Return the (x, y) coordinate for the center point of the cell that contains the specified text.  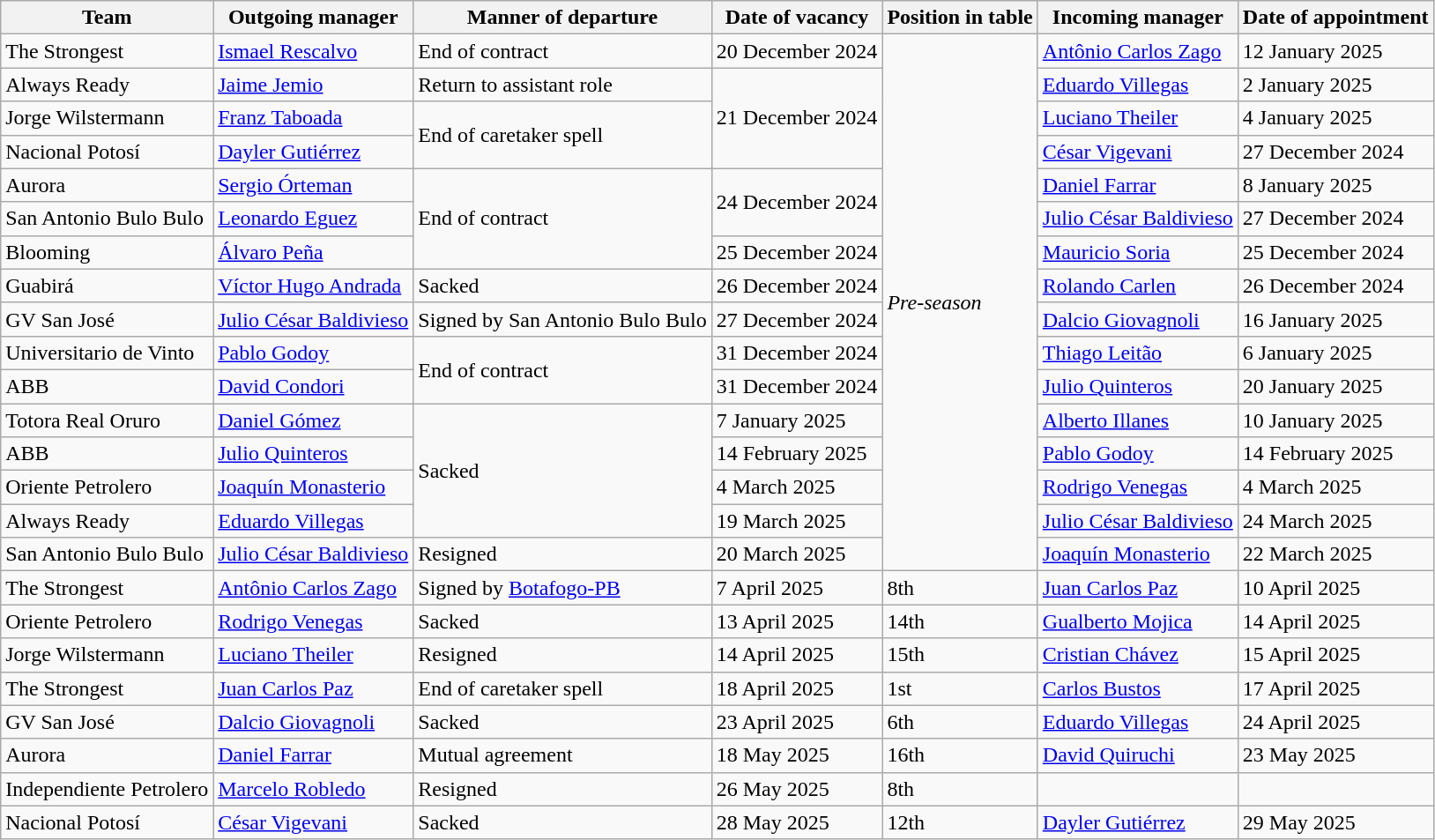
Outgoing manager (314, 18)
6th (960, 722)
21 December 2024 (797, 118)
4 January 2025 (1335, 118)
Incoming manager (1137, 18)
16th (960, 755)
16 January 2025 (1335, 319)
22 March 2025 (1335, 554)
Cristian Chávez (1137, 655)
Signed by San Antonio Bulo Bulo (562, 319)
Daniel Gómez (314, 420)
13 April 2025 (797, 621)
6 January 2025 (1335, 353)
17 April 2025 (1335, 688)
18 May 2025 (797, 755)
7 January 2025 (797, 420)
Alberto Illanes (1137, 420)
Franz Taboada (314, 118)
26 May 2025 (797, 789)
24 April 2025 (1335, 722)
Date of vacancy (797, 18)
Mutual agreement (562, 755)
14th (960, 621)
18 April 2025 (797, 688)
7 April 2025 (797, 588)
24 March 2025 (1335, 521)
Pre-season (960, 303)
Mauricio Soria (1137, 252)
28 May 2025 (797, 822)
Universitario de Vinto (108, 353)
Date of appointment (1335, 18)
1st (960, 688)
15 April 2025 (1335, 655)
Guabirá (108, 286)
Position in table (960, 18)
Manner of departure (562, 18)
29 May 2025 (1335, 822)
12th (960, 822)
12 January 2025 (1335, 51)
Independiente Petrolero (108, 789)
20 December 2024 (797, 51)
Gualberto Mojica (1137, 621)
David Quiruchi (1137, 755)
10 April 2025 (1335, 588)
Sergio Órteman (314, 185)
20 March 2025 (797, 554)
Totora Real Oruro (108, 420)
Víctor Hugo Andrada (314, 286)
David Condori (314, 386)
Team (108, 18)
19 March 2025 (797, 521)
8 January 2025 (1335, 185)
15th (960, 655)
Rolando Carlen (1137, 286)
2 January 2025 (1335, 85)
Álvaro Peña (314, 252)
23 April 2025 (797, 722)
24 December 2024 (797, 202)
Thiago Leitão (1137, 353)
Carlos Bustos (1137, 688)
Blooming (108, 252)
Return to assistant role (562, 85)
Ismael Rescalvo (314, 51)
20 January 2025 (1335, 386)
10 January 2025 (1335, 420)
Leonardo Eguez (314, 219)
Signed by Botafogo-PB (562, 588)
23 May 2025 (1335, 755)
Jaime Jemio (314, 85)
Marcelo Robledo (314, 789)
